Search for the cell housing the specified text and yield its [X, Y] center coordinate. 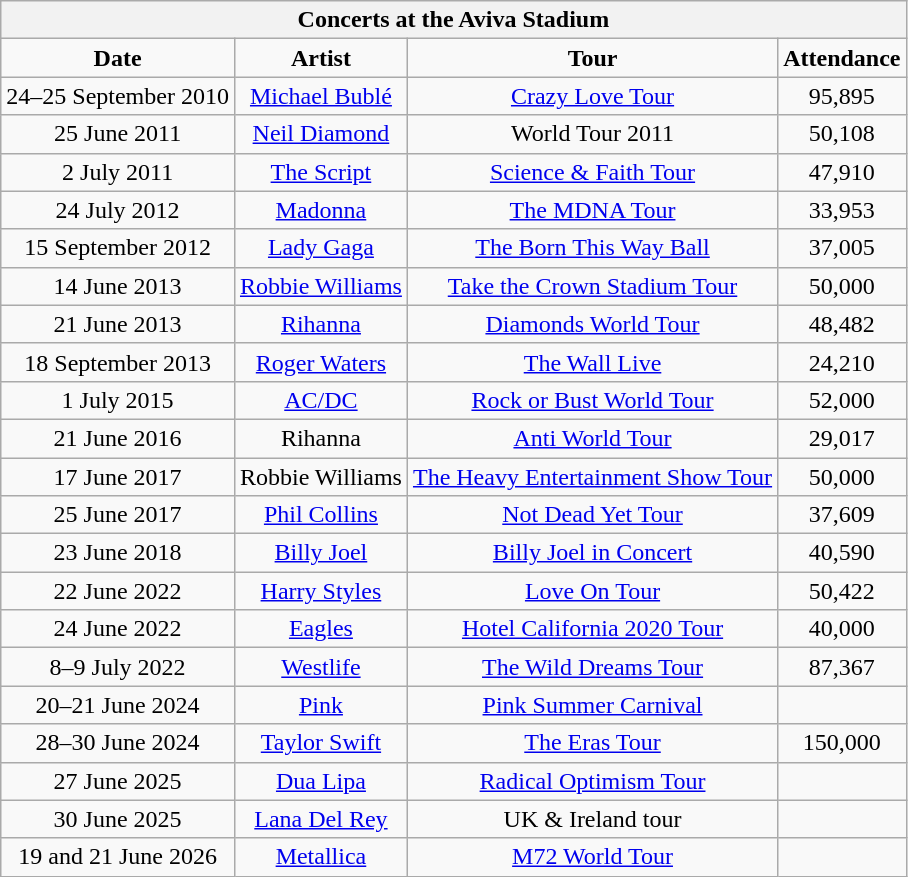
28–30 June 2024 [118, 743]
The Wall Live [592, 362]
Taylor Swift [320, 743]
Attendance [842, 58]
52,000 [842, 400]
Dua Lipa [320, 781]
Artist [320, 58]
Diamonds World Tour [592, 324]
1 July 2015 [118, 400]
14 June 2013 [118, 286]
The Script [320, 172]
40,590 [842, 553]
17 June 2017 [118, 477]
The Wild Dreams Tour [592, 667]
Madonna [320, 210]
World Tour 2011 [592, 134]
Take the Crown Stadium Tour [592, 286]
The Eras Tour [592, 743]
Love On Tour [592, 591]
24–25 September 2010 [118, 96]
30 June 2025 [118, 819]
Anti World Tour [592, 438]
Phil Collins [320, 515]
Harry Styles [320, 591]
Lady Gaga [320, 248]
87,367 [842, 667]
20–21 June 2024 [118, 705]
24,210 [842, 362]
Metallica [320, 857]
50,108 [842, 134]
Date [118, 58]
27 June 2025 [118, 781]
37,005 [842, 248]
Roger Waters [320, 362]
UK & Ireland tour [592, 819]
24 July 2012 [118, 210]
95,895 [842, 96]
19 and 21 June 2026 [118, 857]
Radical Optimism Tour [592, 781]
Westlife [320, 667]
22 June 2022 [118, 591]
21 June 2016 [118, 438]
Not Dead Yet Tour [592, 515]
18 September 2013 [118, 362]
150,000 [842, 743]
25 June 2017 [118, 515]
AC/DC [320, 400]
Michael Bublé [320, 96]
Billy Joel in Concert [592, 553]
47,910 [842, 172]
8–9 July 2022 [118, 667]
The Heavy Entertainment Show Tour [592, 477]
29,017 [842, 438]
The Born This Way Ball [592, 248]
33,953 [842, 210]
15 September 2012 [118, 248]
Concerts at the Aviva Stadium [454, 20]
Pink [320, 705]
24 June 2022 [118, 629]
Crazy Love Tour [592, 96]
25 June 2011 [118, 134]
M72 World Tour [592, 857]
Tour [592, 58]
Science & Faith Tour [592, 172]
Eagles [320, 629]
Lana Del Rey [320, 819]
23 June 2018 [118, 553]
Neil Diamond [320, 134]
The MDNA Tour [592, 210]
50,422 [842, 591]
2 July 2011 [118, 172]
37,609 [842, 515]
40,000 [842, 629]
Billy Joel [320, 553]
21 June 2013 [118, 324]
Rock or Bust World Tour [592, 400]
Pink Summer Carnival [592, 705]
Hotel California 2020 Tour [592, 629]
48,482 [842, 324]
